Extract the (X, Y) coordinate from the center of the cell holding the provided text.  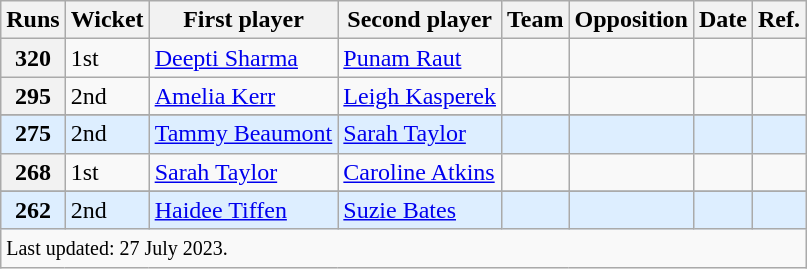
First player (244, 20)
Ref. (780, 20)
Team (535, 20)
Caroline Atkins (420, 172)
295 (33, 96)
Haidee Tiffen (244, 210)
Second player (420, 20)
Leigh Kasperek (420, 96)
Deepti Sharma (244, 58)
320 (33, 58)
Punam Raut (420, 58)
Tammy Beaumont (244, 134)
Runs (33, 20)
262 (33, 210)
Last updated: 27 July 2023. (404, 248)
268 (33, 172)
Opposition (631, 20)
Date (722, 20)
Wicket (107, 20)
Suzie Bates (420, 210)
Amelia Kerr (244, 96)
275 (33, 134)
